Search for the cell housing the specified text and yield its [X, Y] center coordinate. 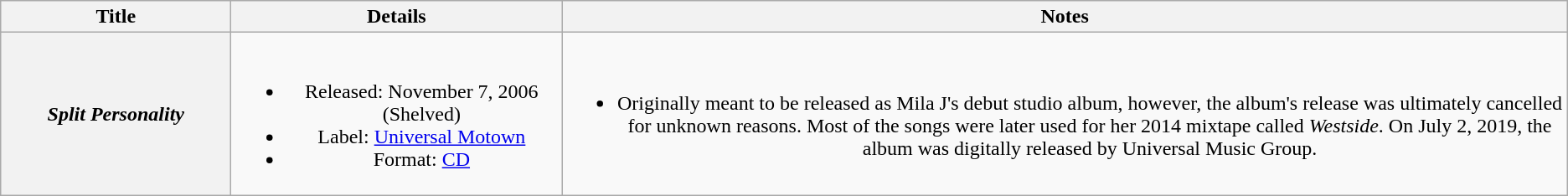
Notes [1065, 17]
Title [116, 17]
Released: November 7, 2006 (Shelved)Label: Universal MotownFormat: CD [397, 114]
Split Personality [116, 114]
Details [397, 17]
